Identify which cell holds the provided text, then report its (x, y) central coordinate. 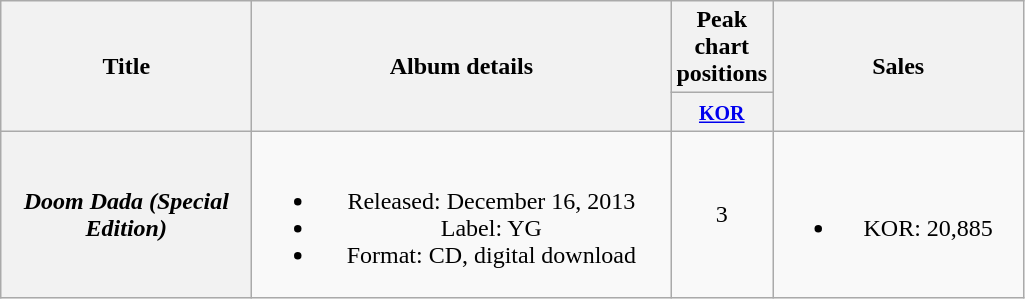
Sales (898, 66)
Released: December 16, 2013Label: YGFormat: CD, digital download (462, 214)
Title (126, 66)
KOR (722, 112)
Doom Dada (Special Edition) (126, 214)
3 (722, 214)
Album details (462, 66)
Peak chart positions (722, 47)
KOR: 20,885 (898, 214)
